Return the [X, Y] coordinate for the center point of the cell that contains the specified text.  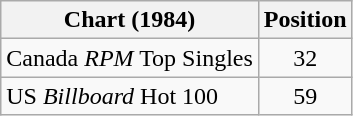
US Billboard Hot 100 [130, 96]
Chart (1984) [130, 20]
Position [305, 20]
32 [305, 58]
Canada RPM Top Singles [130, 58]
59 [305, 96]
